Determine the [x, y] coordinate at the center of the cell enclosing the given text.  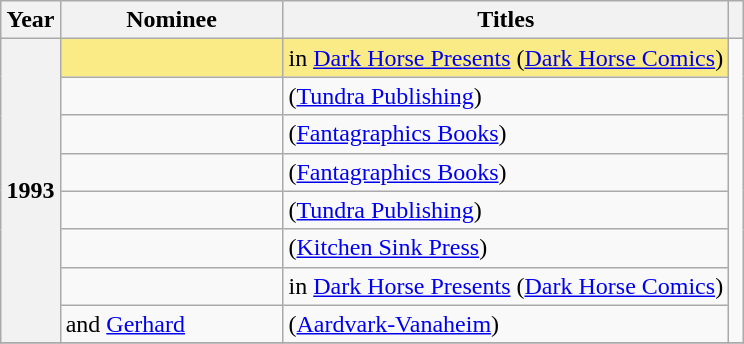
Nominee [172, 20]
and Gerhard [172, 324]
1993 [30, 191]
Year [30, 20]
(Aardvark-Vanaheim) [506, 324]
Titles [506, 20]
(Kitchen Sink Press) [506, 248]
